Pinpoint the cell where the given text exists, returning its (X, Y) midpoint coordinate. 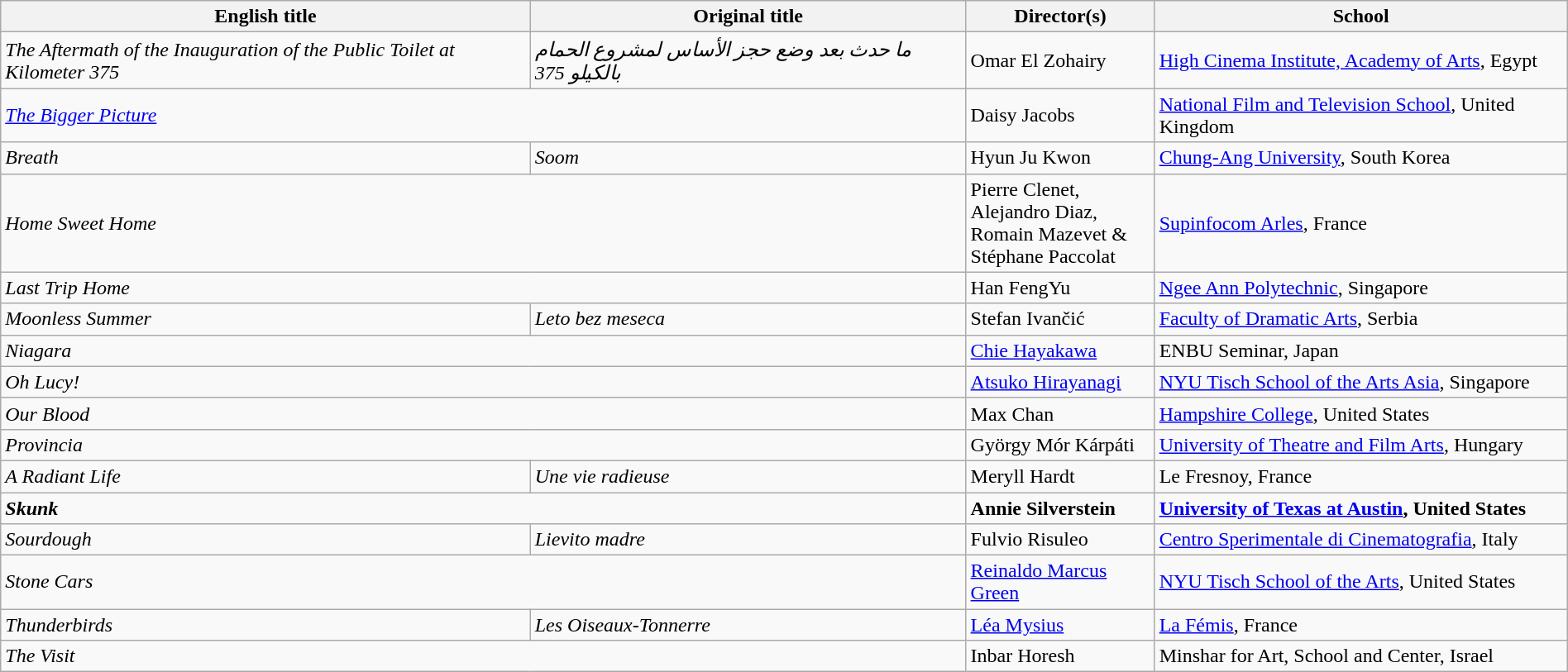
Stone Cars (483, 582)
Annie Silverstein (1060, 508)
Original title (748, 17)
Faculty of Dramatic Arts, Serbia (1361, 319)
NYU Tisch School of the Arts, United States (1361, 582)
ما حدث بعد وضع حجز الأساس لمشروع الحمام بالكيلو 375 (748, 60)
Home Sweet Home (483, 223)
Our Blood (483, 413)
High Cinema Institute, Academy of Arts, Egypt (1361, 60)
The Aftermath of the Inauguration of the Public Toilet at Kilometer 375 (265, 60)
Skunk (483, 508)
The Bigger Picture (483, 116)
Chie Hayakawa (1060, 350)
English title (265, 17)
Sourdough (265, 540)
Lievito madre (748, 540)
La Fémis, France (1361, 625)
Reinaldo Marcus Green (1060, 582)
ENBU Seminar, Japan (1361, 350)
University of Theatre and Film Arts, Hungary (1361, 445)
Hampshire College, United States (1361, 413)
Provincia (483, 445)
Hyun Ju Kwon (1060, 158)
Thunderbirds (265, 625)
György Mór Kárpáti (1060, 445)
Le Fresnoy, France (1361, 476)
Une vie radieuse (748, 476)
Pierre Clenet,Alejandro Diaz,Romain Mazevet &Stéphane Paccolat (1060, 223)
University of Texas at Austin, United States (1361, 508)
Last Trip Home (483, 288)
Moonless Summer (265, 319)
Director(s) (1060, 17)
Fulvio Risuleo (1060, 540)
National Film and Television School, United Kingdom (1361, 116)
The Visit (483, 656)
Max Chan (1060, 413)
Supinfocom Arles, France (1361, 223)
Breath (265, 158)
Inbar Horesh (1060, 656)
Léa Mysius (1060, 625)
Ngee Ann Polytechnic, Singapore (1361, 288)
Centro Sperimentale di Cinematografia, Italy (1361, 540)
Omar El Zohairy (1060, 60)
Leto bez meseca (748, 319)
Stefan Ivančić (1060, 319)
Les Oiseaux-Tonnerre (748, 625)
Daisy Jacobs (1060, 116)
Oh Lucy! (483, 382)
Chung-Ang University, South Korea (1361, 158)
Meryll Hardt (1060, 476)
A Radiant Life (265, 476)
NYU Tisch School of the Arts Asia, Singapore (1361, 382)
Soom (748, 158)
Atsuko Hirayanagi (1060, 382)
Han FengYu (1060, 288)
Minshar for Art, School and Center, Israel (1361, 656)
School (1361, 17)
Niagara (483, 350)
